Detect which cell encompasses the target text, then output its [x, y] center coordinate. 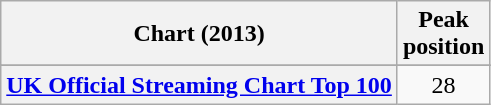
Chart (2013) [200, 34]
Peakposition [443, 34]
28 [443, 85]
UK Official Streaming Chart Top 100 [200, 85]
